Detect which cell encompasses the target text, then output its [X, Y] center coordinate. 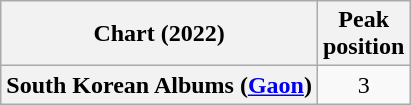
South Korean Albums (Gaon) [160, 85]
Peakposition [363, 34]
Chart (2022) [160, 34]
3 [363, 85]
